Pinpoint the cell where the given text exists, returning its [x, y] midpoint coordinate. 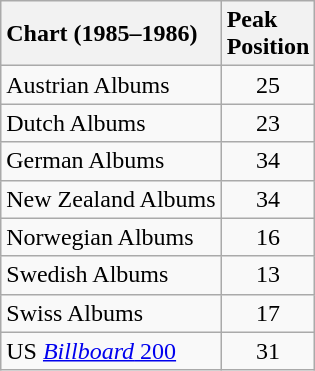
16 [268, 237]
Chart (1985–1986) [111, 34]
Dutch Albums [111, 123]
New Zealand Albums [111, 199]
Swedish Albums [111, 275]
31 [268, 351]
25 [268, 85]
US Billboard 200 [111, 351]
23 [268, 123]
Austrian Albums [111, 85]
13 [268, 275]
Peak Position [268, 34]
Norwegian Albums [111, 237]
Swiss Albums [111, 313]
German Albums [111, 161]
17 [268, 313]
